Extract the (X, Y) coordinate from the center of the cell holding the provided text.  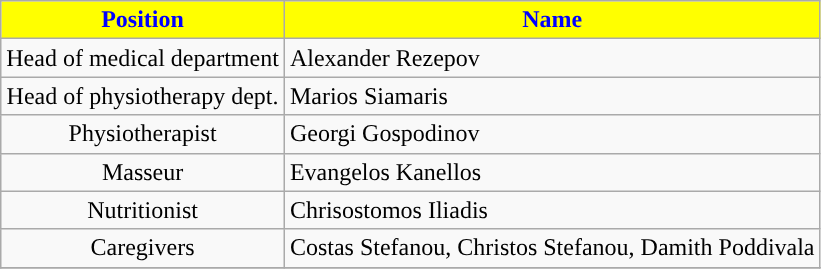
Evangelos Kanellos (552, 172)
Nutritionist (143, 210)
Name (552, 20)
Caregivers (143, 248)
Marios Siamaris (552, 96)
Head of physiotherapy dept. (143, 96)
Costas Stefanou, Christos Stefanou, Damith Poddivala (552, 248)
Position (143, 20)
Head of medical department (143, 58)
Georgi Gospodinov (552, 134)
Alexander Rezepov (552, 58)
Masseur (143, 172)
Chrisostomos Iliadis (552, 210)
Physiotherapist (143, 134)
